Pinpoint the cell where the given text exists, returning its (X, Y) midpoint coordinate. 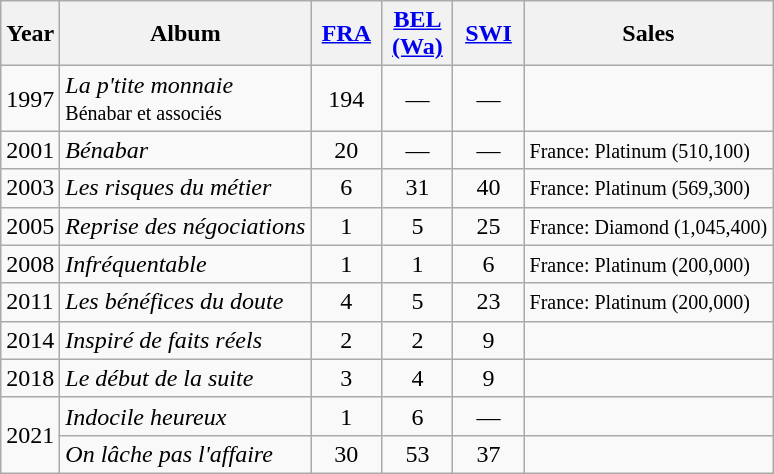
2001 (30, 150)
Les risques du métier (186, 188)
Le début de la suite (186, 378)
2011 (30, 302)
2003 (30, 188)
1997 (30, 98)
20 (346, 150)
25 (488, 226)
2014 (30, 340)
2008 (30, 264)
France: Platinum (510,100) (648, 150)
Album (186, 34)
On lâche pas l'affaire (186, 454)
2005 (30, 226)
37 (488, 454)
2021 (30, 435)
53 (418, 454)
Bénabar (186, 150)
40 (488, 188)
23 (488, 302)
2018 (30, 378)
Indocile heureux (186, 416)
3 (346, 378)
31 (418, 188)
La p'tite monnaie Bénabar et associés (186, 98)
30 (346, 454)
SWI (488, 34)
Sales (648, 34)
Infréquentable (186, 264)
France: Platinum (569,300) (648, 188)
FRA (346, 34)
194 (346, 98)
Les bénéfices du doute (186, 302)
Inspiré de faits réels (186, 340)
Reprise des négociations (186, 226)
BEL(Wa) (418, 34)
France: Diamond (1,045,400) (648, 226)
Year (30, 34)
